Capture the cell that displays the provided text and extract its (x, y) central coordinate. 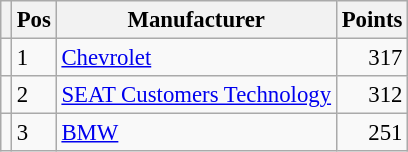
317 (372, 58)
2 (34, 95)
251 (372, 133)
Points (372, 20)
SEAT Customers Technology (196, 95)
312 (372, 95)
BMW (196, 133)
1 (34, 58)
Pos (34, 20)
Chevrolet (196, 58)
3 (34, 133)
Manufacturer (196, 20)
